For the text-containing cell, return its midpoint in (x, y) coordinate format. 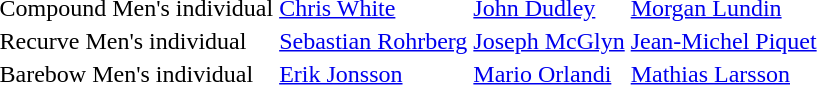
Joseph McGlyn (549, 41)
Sebastian Rohrberg (374, 41)
